Output the (x, y) coordinate of the center of the cell containing the given text.  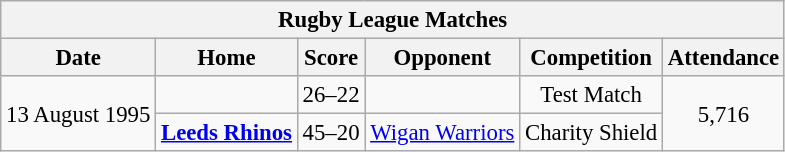
Test Match (592, 95)
Charity Shield (592, 133)
Opponent (442, 58)
Wigan Warriors (442, 133)
Leeds Rhinos (227, 133)
13 August 1995 (78, 114)
Score (331, 58)
Rugby League Matches (393, 20)
5,716 (724, 114)
26–22 (331, 95)
Competition (592, 58)
Attendance (724, 58)
Home (227, 58)
45–20 (331, 133)
Date (78, 58)
